From the cell containing the given text, extract its center point as (x, y) coordinate. 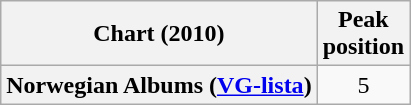
Peakposition (363, 34)
Chart (2010) (159, 34)
5 (363, 85)
Norwegian Albums (VG-lista) (159, 85)
